Find where the given text appears and provide that cell's center as [x, y] coordinate. 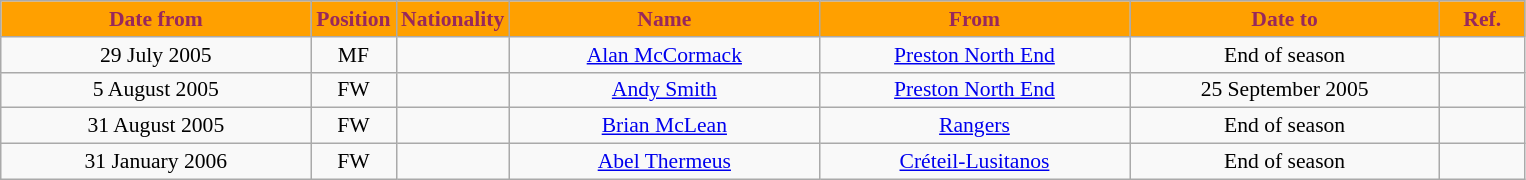
Alan McCormack [664, 55]
Rangers [974, 126]
Brian McLean [664, 126]
31 January 2006 [156, 162]
Nationality [452, 19]
Créteil-Lusitanos [974, 162]
Date to [1285, 19]
5 August 2005 [156, 90]
Date from [156, 19]
MF [354, 55]
Abel Thermeus [664, 162]
25 September 2005 [1285, 90]
Ref. [1482, 19]
Position [354, 19]
31 August 2005 [156, 126]
Name [664, 19]
29 July 2005 [156, 55]
Andy Smith [664, 90]
From [974, 19]
